Detect which cell encompasses the target text, then output its (X, Y) center coordinate. 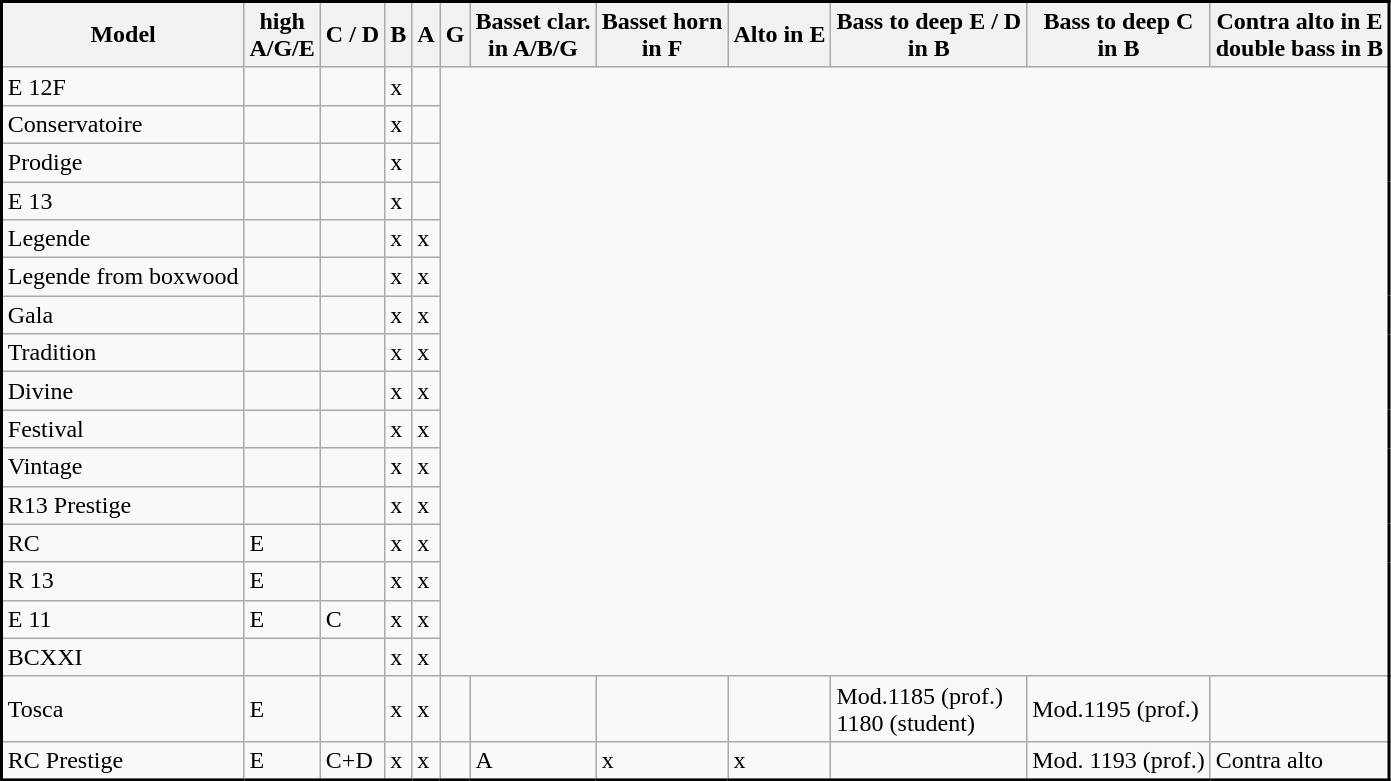
Bass to deep Cin B (1118, 35)
C (352, 619)
Mod. 1193 (prof.) (1118, 760)
Divine (123, 391)
Legende (123, 239)
Tosca (123, 708)
E 13 (123, 201)
Model (123, 35)
B (398, 35)
Mod.1195 (prof.) (1118, 708)
R13 Prestige (123, 505)
R 13 (123, 581)
Basset clar.in A/B/G (533, 35)
E 11 (123, 619)
E 12F (123, 86)
Festival (123, 429)
Vintage (123, 467)
G (455, 35)
Contra alto in E double bass in B (1300, 35)
Bass to deep E / D in B (929, 35)
Conservatoire (123, 124)
RC Prestige (123, 760)
BCXXI (123, 657)
Basset hornin F (662, 35)
RC (123, 543)
Alto in E (780, 35)
Gala (123, 315)
highA/G/E (282, 35)
Legende from boxwood (123, 277)
Prodige (123, 162)
Mod.1185 (prof.)1180 (student) (929, 708)
C+D (352, 760)
Contra alto (1300, 760)
C / D (352, 35)
Tradition (123, 353)
